Identify which cell holds the provided text, then report its [X, Y] central coordinate. 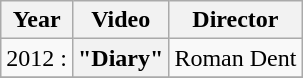
Director [236, 20]
Video [120, 20]
2012 : [37, 58]
Roman Dent [236, 58]
"Diary" [120, 58]
Year [37, 20]
